Search for the cell housing the specified text and yield its (x, y) center coordinate. 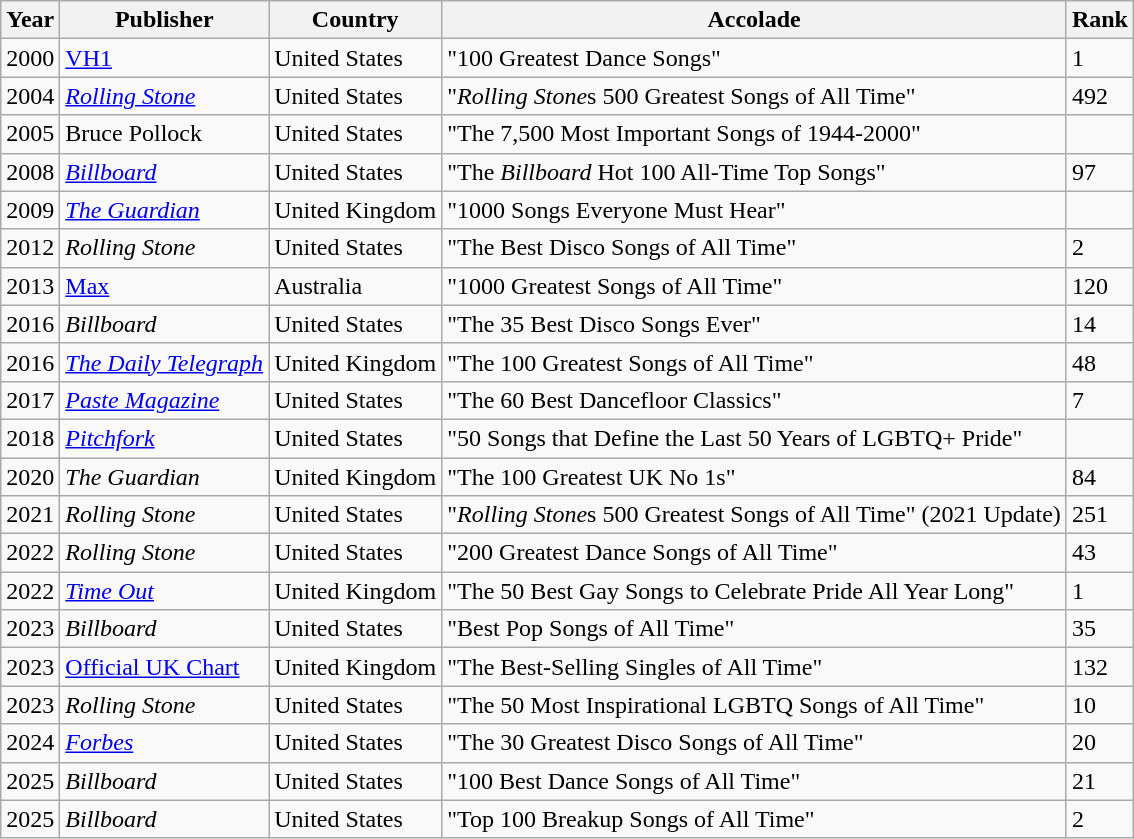
Pitchfork (164, 438)
2009 (30, 210)
2004 (30, 96)
251 (1100, 515)
The Daily Telegraph (164, 362)
120 (1100, 286)
97 (1100, 172)
"The 7,500 Most Important Songs of 1944-2000" (754, 134)
2000 (30, 58)
"The 35 Best Disco Songs Ever" (754, 324)
"The Best-Selling Singles of All Time" (754, 667)
Rank (1100, 20)
21 (1100, 781)
"100 Best Dance Songs of All Time" (754, 781)
"1000 Songs Everyone Must Hear" (754, 210)
84 (1100, 477)
"The Best Disco Songs of All Time" (754, 248)
2012 (30, 248)
43 (1100, 553)
"The 50 Best Gay Songs to Celebrate Pride All Year Long" (754, 591)
2013 (30, 286)
Forbes (164, 743)
"Top 100 Breakup Songs of All Time" (754, 819)
2020 (30, 477)
Paste Magazine (164, 400)
"Best Pop Songs of All Time" (754, 629)
10 (1100, 705)
"The 100 Greatest Songs of All Time" (754, 362)
VH1 (164, 58)
Time Out (164, 591)
Bruce Pollock (164, 134)
Publisher (164, 20)
"The 60 Best Dancefloor Classics" (754, 400)
"The 100 Greatest UK No 1s" (754, 477)
48 (1100, 362)
"200 Greatest Dance Songs of All Time" (754, 553)
2005 (30, 134)
Country (356, 20)
492 (1100, 96)
Max (164, 286)
2018 (30, 438)
132 (1100, 667)
"100 Greatest Dance Songs" (754, 58)
2024 (30, 743)
"1000 Greatest Songs of All Time" (754, 286)
"The 50 Most Inspirational LGBTQ Songs of All Time" (754, 705)
35 (1100, 629)
"Rolling Stones 500 Greatest Songs of All Time" (2021 Update) (754, 515)
Year (30, 20)
Accolade (754, 20)
Australia (356, 286)
14 (1100, 324)
7 (1100, 400)
2017 (30, 400)
Official UK Chart (164, 667)
"The 30 Greatest Disco Songs of All Time" (754, 743)
"The Billboard Hot 100 All-Time Top Songs" (754, 172)
20 (1100, 743)
"50 Songs that Define the Last 50 Years of LGBTQ+ Pride" (754, 438)
"Rolling Stones 500 Greatest Songs of All Time" (754, 96)
2008 (30, 172)
2021 (30, 515)
